Find where the given text appears and provide that cell's center as (x, y) coordinate. 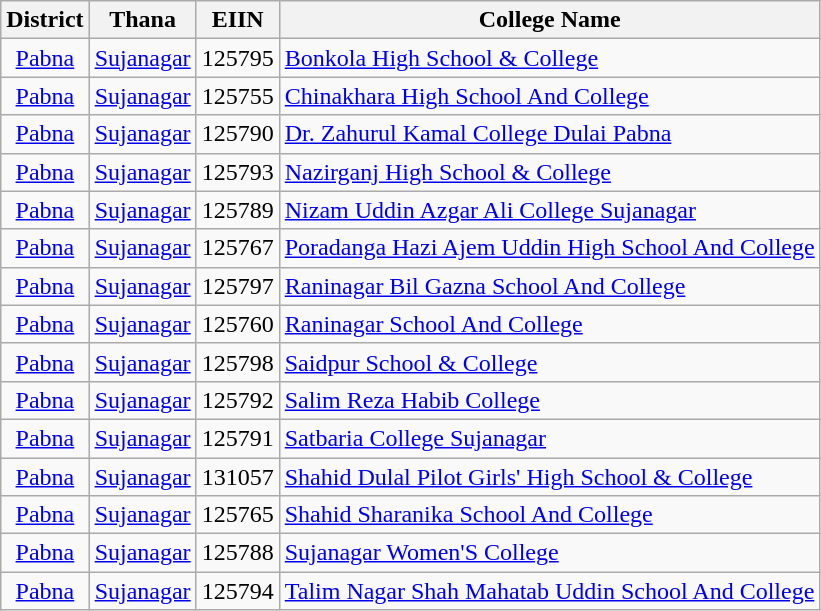
125755 (238, 96)
Chinakhara High School And College (550, 96)
Salim Reza Habib College (550, 400)
125797 (238, 286)
Bonkola High School & College (550, 58)
125791 (238, 438)
Dr. Zahurul Kamal College Dulai Pabna (550, 134)
125767 (238, 248)
Saidpur School & College (550, 362)
125795 (238, 58)
Shahid Dulal Pilot Girls' High School & College (550, 477)
Nazirganj High School & College (550, 172)
EIIN (238, 20)
125793 (238, 172)
Satbaria College Sujanagar (550, 438)
125789 (238, 210)
Talim Nagar Shah Mahatab Uddin School And College (550, 591)
125788 (238, 553)
125765 (238, 515)
125760 (238, 324)
Poradanga Hazi Ajem Uddin High School And College (550, 248)
Shahid Sharanika School And College (550, 515)
District (45, 20)
Thana (142, 20)
College Name (550, 20)
125798 (238, 362)
Sujanagar Women'S College (550, 553)
125792 (238, 400)
Raninagar School And College (550, 324)
Raninagar Bil Gazna School And College (550, 286)
Nizam Uddin Azgar Ali College Sujanagar (550, 210)
125794 (238, 591)
125790 (238, 134)
131057 (238, 477)
